Locate the cell with the specified text and output its (x, y) center coordinate. 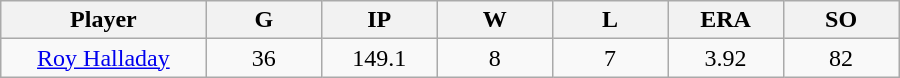
3.92 (726, 58)
ERA (726, 20)
Player (104, 20)
L (610, 20)
36 (264, 58)
7 (610, 58)
8 (494, 58)
W (494, 20)
149.1 (378, 58)
G (264, 20)
IP (378, 20)
82 (841, 58)
SO (841, 20)
Roy Halladay (104, 58)
